Locate the cell with the specified text and output its (X, Y) center coordinate. 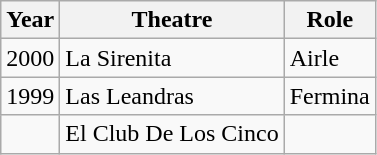
Theatre (172, 20)
Airle (330, 58)
1999 (30, 96)
El Club De Los Cinco (172, 134)
Las Leandras (172, 96)
2000 (30, 58)
La Sirenita (172, 58)
Year (30, 20)
Role (330, 20)
Fermina (330, 96)
